Return [x, y] of the center of cell containing provided text 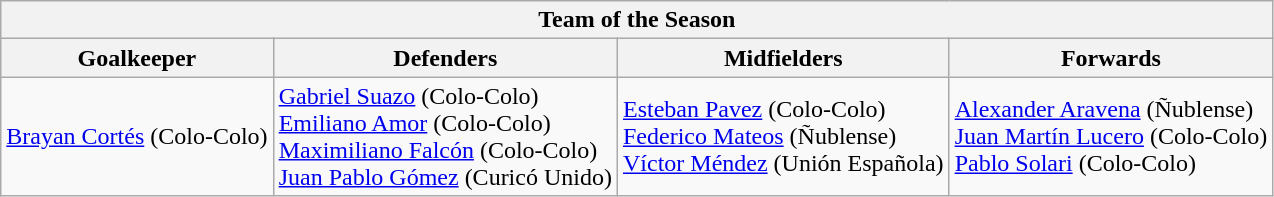
Gabriel Suazo (Colo-Colo) Emiliano Amor (Colo-Colo) Maximiliano Falcón (Colo-Colo) Juan Pablo Gómez (Curicó Unido) [445, 136]
Team of the Season [637, 20]
Defenders [445, 58]
Alexander Aravena (Ñublense) Juan Martín Lucero (Colo-Colo) Pablo Solari (Colo-Colo) [1111, 136]
Goalkeeper [137, 58]
Brayan Cortés (Colo-Colo) [137, 136]
Forwards [1111, 58]
Esteban Pavez (Colo-Colo) Federico Mateos (Ñublense) Víctor Méndez (Unión Española) [783, 136]
Midfielders [783, 58]
